Pinpoint the cell where the given text exists, returning its (x, y) midpoint coordinate. 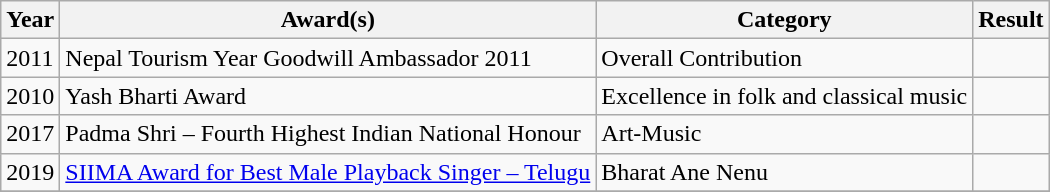
SIIMA Award for Best Male Playback Singer – Telugu (328, 172)
Overall Contribution (784, 58)
2011 (30, 58)
Bharat Ane Nenu (784, 172)
Nepal Tourism Year Goodwill Ambassador 2011 (328, 58)
Excellence in folk and classical music (784, 96)
Category (784, 20)
2010 (30, 96)
Result (1011, 20)
Year (30, 20)
Padma Shri – Fourth Highest Indian National Honour (328, 134)
2019 (30, 172)
Award(s) (328, 20)
Art-Music (784, 134)
Yash Bharti Award (328, 96)
2017 (30, 134)
